Extract the (X, Y) coordinate from the center of the cell holding the provided text.  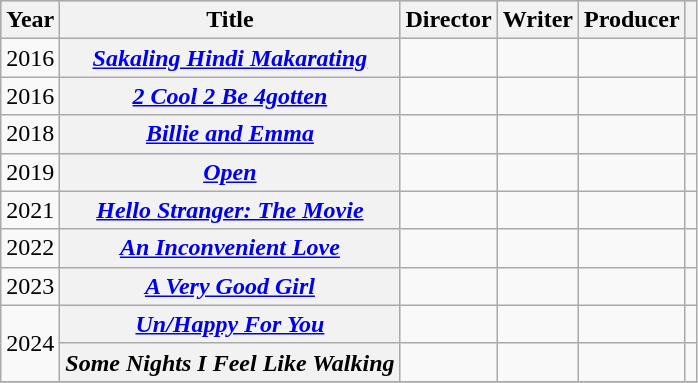
Director (448, 20)
2022 (30, 248)
2021 (30, 210)
2018 (30, 134)
An Inconvenient Love (230, 248)
Billie and Emma (230, 134)
Producer (632, 20)
A Very Good Girl (230, 286)
2023 (30, 286)
2019 (30, 172)
2024 (30, 343)
Year (30, 20)
Writer (538, 20)
2 Cool 2 Be 4gotten (230, 96)
Hello Stranger: The Movie (230, 210)
Un/Happy For You (230, 324)
Open (230, 172)
Sakaling Hindi Makarating (230, 58)
Some Nights I Feel Like Walking (230, 362)
Title (230, 20)
